Output the [X, Y] coordinate of the center of the cell containing the given text.  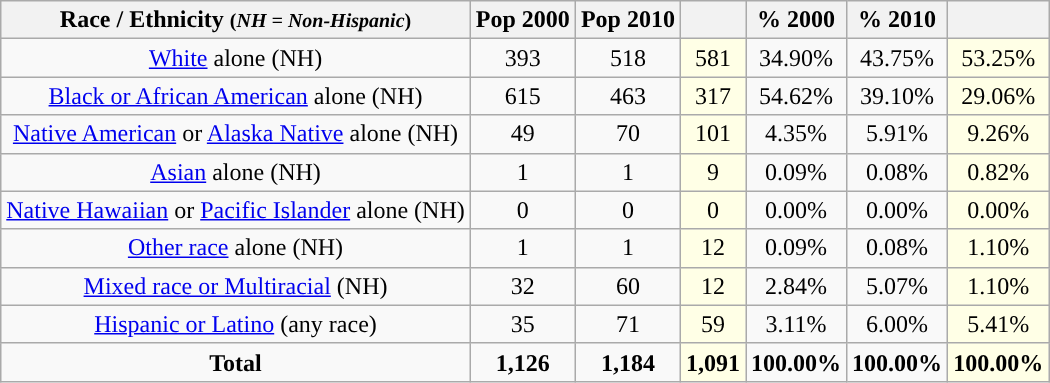
317 [712, 96]
59 [712, 324]
9 [712, 172]
101 [712, 134]
% 2010 [898, 20]
49 [522, 134]
1,091 [712, 362]
Other race alone (NH) [236, 248]
43.75% [898, 58]
5.07% [898, 286]
Total [236, 362]
Native American or Alaska Native alone (NH) [236, 134]
Pop 2000 [522, 20]
9.26% [998, 134]
Hispanic or Latino (any race) [236, 324]
581 [712, 58]
Race / Ethnicity (NH = Non-Hispanic) [236, 20]
% 2000 [796, 20]
35 [522, 324]
70 [628, 134]
32 [522, 286]
Native Hawaiian or Pacific Islander alone (NH) [236, 210]
54.62% [796, 96]
2.84% [796, 286]
518 [628, 58]
29.06% [998, 96]
5.41% [998, 324]
Pop 2010 [628, 20]
463 [628, 96]
60 [628, 286]
White alone (NH) [236, 58]
Black or African American alone (NH) [236, 96]
53.25% [998, 58]
5.91% [898, 134]
Mixed race or Multiracial (NH) [236, 286]
39.10% [898, 96]
0.82% [998, 172]
34.90% [796, 58]
6.00% [898, 324]
393 [522, 58]
1,184 [628, 362]
3.11% [796, 324]
1,126 [522, 362]
615 [522, 96]
Asian alone (NH) [236, 172]
4.35% [796, 134]
71 [628, 324]
